From the cell containing the given text, extract its center point as (x, y) coordinate. 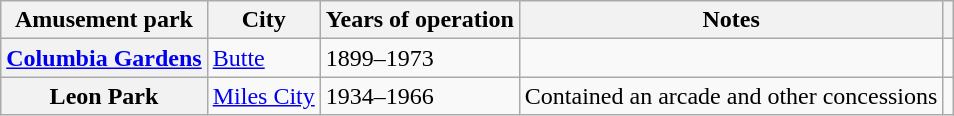
1934–1966 (420, 96)
Years of operation (420, 20)
Leon Park (104, 96)
Miles City (264, 96)
Amusement park (104, 20)
Butte (264, 58)
Notes (731, 20)
1899–1973 (420, 58)
Columbia Gardens (104, 58)
Contained an arcade and other concessions (731, 96)
City (264, 20)
